Pinpoint the cell where the given text exists, returning its (X, Y) midpoint coordinate. 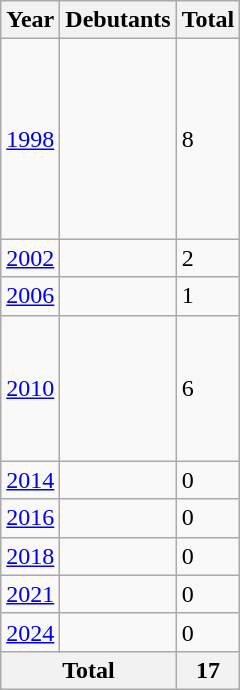
8 (208, 139)
2006 (30, 296)
1 (208, 296)
2024 (30, 632)
6 (208, 388)
2021 (30, 594)
2 (208, 258)
2002 (30, 258)
2018 (30, 556)
1998 (30, 139)
2016 (30, 518)
2014 (30, 480)
Debutants (118, 20)
17 (208, 670)
2010 (30, 388)
Year (30, 20)
